Locate the cell with the specified text and output its (X, Y) center coordinate. 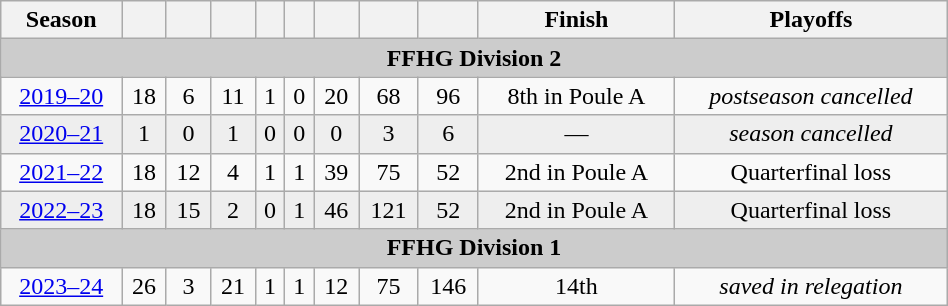
2 (234, 210)
11 (234, 96)
146 (448, 286)
FFHG Division 1 (474, 248)
2022–23 (62, 210)
26 (144, 286)
20 (336, 96)
2020–21 (62, 134)
8th in Poule A (576, 96)
14th (576, 286)
39 (336, 172)
saved in relegation (812, 286)
season cancelled (812, 134)
Finish (576, 20)
2023–24 (62, 286)
2019–20 (62, 96)
postseason cancelled (812, 96)
FFHG Division 2 (474, 58)
68 (389, 96)
Playoffs (812, 20)
96 (448, 96)
Season (62, 20)
15 (188, 210)
21 (234, 286)
4 (234, 172)
46 (336, 210)
2021–22 (62, 172)
121 (389, 210)
— (576, 134)
